Locate the cell with the specified text and output its [x, y] center coordinate. 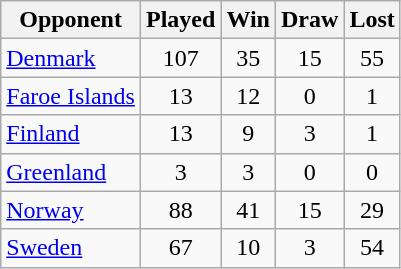
Draw [310, 20]
Faroe Islands [71, 96]
Greenland [71, 172]
Win [248, 20]
55 [372, 58]
41 [248, 210]
9 [248, 134]
107 [180, 58]
35 [248, 58]
Finland [71, 134]
Norway [71, 210]
10 [248, 248]
67 [180, 248]
12 [248, 96]
Sweden [71, 248]
Opponent [71, 20]
29 [372, 210]
Lost [372, 20]
88 [180, 210]
Played [180, 20]
Denmark [71, 58]
54 [372, 248]
